Locate the cell with the specified text and output its [x, y] center coordinate. 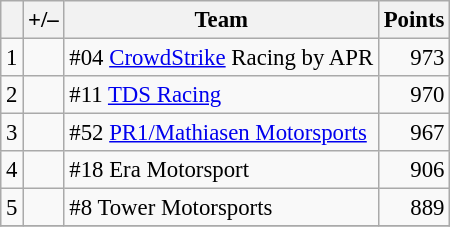
889 [414, 208]
906 [414, 170]
2 [12, 95]
970 [414, 95]
#04 CrowdStrike Racing by APR [221, 58]
#52 PR1/Mathiasen Motorsports [221, 133]
967 [414, 133]
Points [414, 20]
5 [12, 208]
3 [12, 133]
#8 Tower Motorsports [221, 208]
1 [12, 58]
#18 Era Motorsport [221, 170]
#11 TDS Racing [221, 95]
4 [12, 170]
+/– [44, 20]
973 [414, 58]
Team [221, 20]
